From the cell containing the given text, extract its center point as [x, y] coordinate. 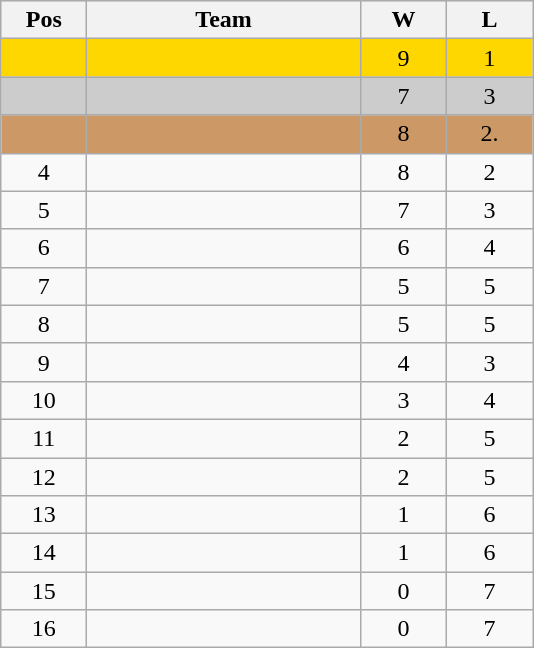
10 [44, 400]
W [403, 20]
12 [44, 477]
L [489, 20]
13 [44, 515]
Team [224, 20]
Pos [44, 20]
2. [489, 134]
11 [44, 438]
16 [44, 629]
14 [44, 553]
15 [44, 591]
